Search for the cell housing the specified text and yield its (X, Y) center coordinate. 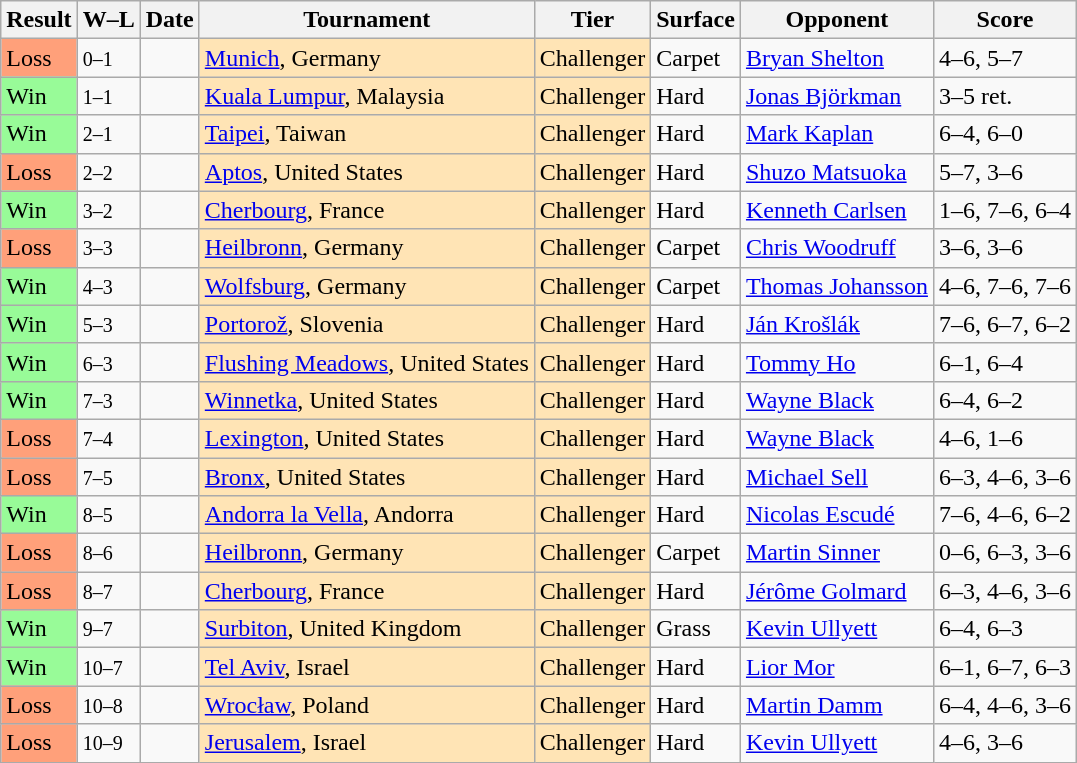
4–6, 1–6 (1004, 438)
4–6, 7–6, 7–6 (1004, 286)
7–4 (108, 438)
Grass (696, 629)
1–1 (108, 96)
Opponent (836, 20)
Ján Krošlák (836, 324)
Jérôme Golmard (836, 591)
Aptos, United States (366, 172)
Kenneth Carlsen (836, 210)
Winnetka, United States (366, 400)
Chris Woodruff (836, 248)
Munich, Germany (366, 58)
Portorož, Slovenia (366, 324)
Date (170, 20)
7–3 (108, 400)
W–L (108, 20)
5–7, 3–6 (1004, 172)
3–2 (108, 210)
6–4, 6–3 (1004, 629)
Score (1004, 20)
10–7 (108, 667)
Tournament (366, 20)
Martin Damm (836, 705)
Lior Mor (836, 667)
Shuzo Matsuoka (836, 172)
3–6, 3–6 (1004, 248)
Tier (592, 20)
Flushing Meadows, United States (366, 362)
4–6, 5–7 (1004, 58)
6–4, 6–0 (1004, 134)
0–1 (108, 58)
6–4, 6–2 (1004, 400)
2–2 (108, 172)
3–5 ret. (1004, 96)
8–7 (108, 591)
1–6, 7–6, 6–4 (1004, 210)
Lexington, United States (366, 438)
Result (39, 20)
Taipei, Taiwan (366, 134)
Thomas Johansson (836, 286)
Kuala Lumpur, Malaysia (366, 96)
Tommy Ho (836, 362)
Nicolas Escudé (836, 515)
7–6, 6–7, 6–2 (1004, 324)
10–9 (108, 743)
9–7 (108, 629)
Surface (696, 20)
7–5 (108, 477)
Mark Kaplan (836, 134)
5–3 (108, 324)
Michael Sell (836, 477)
Bryan Shelton (836, 58)
Jonas Björkman (836, 96)
Surbiton, United Kingdom (366, 629)
6–1, 6–7, 6–3 (1004, 667)
4–6, 3–6 (1004, 743)
Bronx, United States (366, 477)
8–6 (108, 553)
2–1 (108, 134)
0–6, 6–3, 3–6 (1004, 553)
10–8 (108, 705)
Wrocław, Poland (366, 705)
8–5 (108, 515)
Martin Sinner (836, 553)
7–6, 4–6, 6–2 (1004, 515)
Andorra la Vella, Andorra (366, 515)
6–3 (108, 362)
Jerusalem, Israel (366, 743)
6–4, 4–6, 3–6 (1004, 705)
Tel Aviv, Israel (366, 667)
3–3 (108, 248)
Wolfsburg, Germany (366, 286)
4–3 (108, 286)
6–1, 6–4 (1004, 362)
